Scan for the cell matching the given text and deliver its (x, y) coordinate at center. 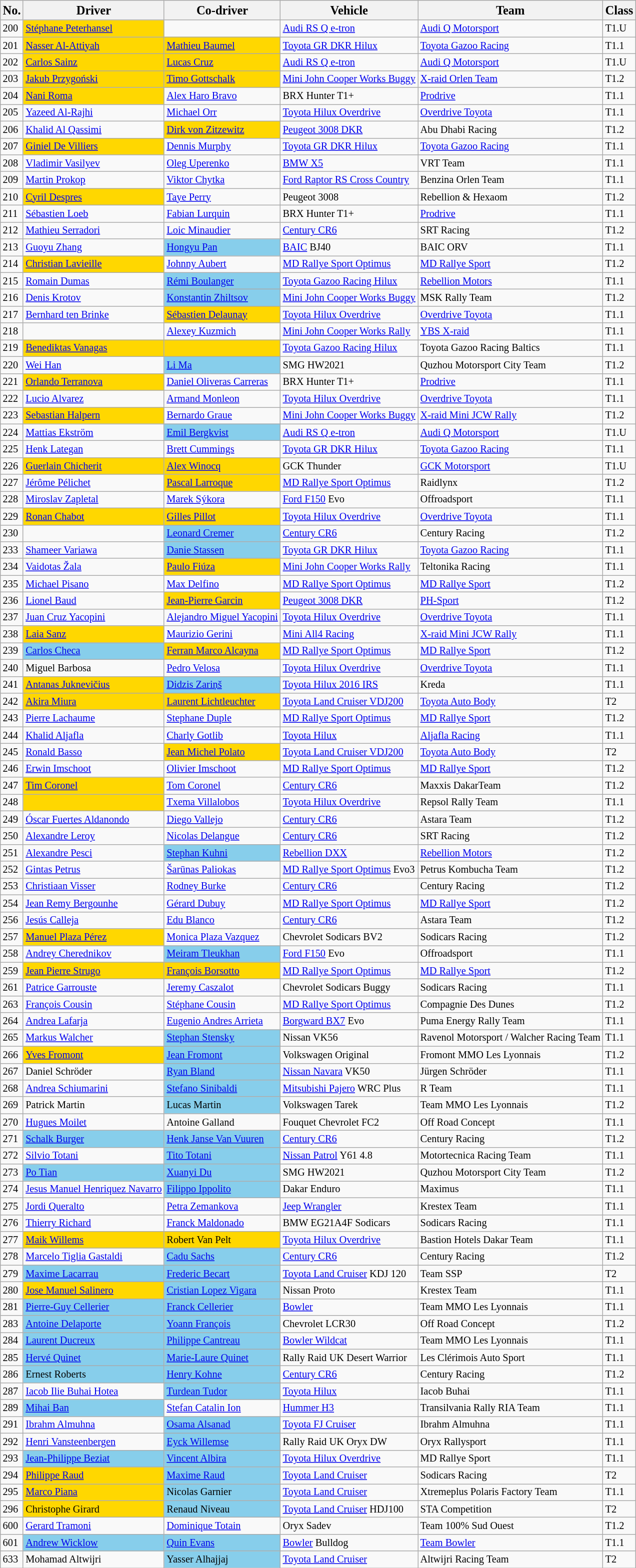
Jesús Calleja (93, 920)
Maxime Raud (222, 1475)
Thierry Richard (93, 1223)
Alexandre Leroy (93, 836)
Martin Prokop (93, 180)
Jean Michel Polato (222, 752)
202 (12, 62)
Alex Haro Bravo (222, 96)
Filippo Ippolito (222, 1189)
Vincent Albira (222, 1459)
Stéphane Cousin (222, 1004)
Robert Van Pelt (222, 1240)
Lionel Baud (93, 600)
Marek Sýkora (222, 499)
222 (12, 398)
281 (12, 1307)
Mattias Ekström (93, 432)
Guerlain Chicherit (93, 466)
Taye Perry (222, 197)
Didzis Zariņš (222, 685)
Christian Lavieille (93, 264)
203 (12, 79)
Vaidotas Žala (93, 567)
Team (510, 10)
283 (12, 1324)
X-raid Orlen Team (510, 79)
210 (12, 197)
211 (12, 213)
217 (12, 314)
272 (12, 1156)
289 (12, 1408)
266 (12, 1055)
Lucas Cruz (222, 62)
Cyril Despres (93, 197)
Pierre Lachaume (93, 718)
Aljafla Racing (510, 735)
206 (12, 129)
250 (12, 836)
Chevrolet Sodicars Buggy (349, 987)
Hugues Moilet (93, 1122)
Meiram Tleukhan (222, 954)
Yazeed Al-Rajhi (93, 112)
Alexandre Pesci (93, 853)
Hummer H3 (349, 1408)
Patrick Martin (93, 1105)
Alex Winocq (222, 466)
Toyota FJ Cruiser (349, 1425)
Ryan Bland (222, 1072)
Teltonika Racing (510, 567)
Miroslav Zapletal (93, 499)
238 (12, 634)
243 (12, 718)
BAIC BJ40 (349, 247)
293 (12, 1459)
Nani Roma (93, 96)
Jean Remy Bergounhe (93, 903)
235 (12, 584)
Stefano Sinibaldi (222, 1088)
209 (12, 180)
Team SSP (510, 1274)
Oryx Sadev (349, 1526)
270 (12, 1122)
Laurent Ducreux (93, 1341)
Benediktas Vanagas (93, 348)
Ravenol Motorsport / Walcher Racing Team (510, 1038)
Fabian Lurquin (222, 213)
Philippe Cantreau (222, 1341)
Class (619, 10)
YBS X-raid (510, 331)
221 (12, 382)
Khalid Al Qassimi (93, 129)
Shameer Variawa (93, 550)
Eugenio Andres Arrieta (222, 1021)
247 (12, 786)
Jeremy Caszalot (222, 987)
Stefan Catalin Ion (222, 1408)
Jean-Pierre Garcin (222, 600)
Patrice Garrouste (93, 987)
Jérôme Pélichet (93, 483)
263 (12, 1004)
BMW EG21A4F Sodicars (349, 1223)
267 (12, 1072)
245 (12, 752)
Danie Stassen (222, 550)
Diego Vallejo (222, 819)
Romain Dumas (93, 281)
Stephan Kuhni (222, 853)
Puma Energy Rally Team (510, 1021)
212 (12, 230)
GCK Motorsport (510, 466)
Tito Totani (222, 1156)
Henri Vansteenbergen (93, 1442)
Renaud Niveau (222, 1509)
Eyck Willemse (222, 1442)
207 (12, 146)
233 (12, 550)
Mini All4 Racing (349, 634)
Peugeot 3008 (349, 197)
Jean Fromont (222, 1055)
Quin Evans (222, 1543)
228 (12, 499)
Vladimir Vasilyev (93, 163)
Raidlynx (510, 483)
Jean Pierre Strugo (93, 971)
Pedro Velosa (222, 668)
242 (12, 701)
No. (12, 10)
Chevrolet LCR30 (349, 1324)
234 (12, 567)
280 (12, 1290)
265 (12, 1038)
Marco Piana (93, 1492)
Li Ma (222, 365)
253 (12, 886)
254 (12, 903)
BAIC ORV (510, 247)
Mathieu Baumel (222, 45)
Antoine Delaporte (93, 1324)
Nicolas Garnier (222, 1492)
286 (12, 1374)
Nissan Proto (349, 1290)
Maxime Lacarrau (93, 1274)
Fouquet Chevrolet FC2 (349, 1122)
Bernhard ten Brinke (93, 314)
Team 100% Sud Ouest (510, 1526)
269 (12, 1105)
284 (12, 1341)
Philippe Raud (93, 1475)
259 (12, 971)
Dominique Totain (222, 1526)
Jesus Manuel Henriquez Navarro (93, 1189)
296 (12, 1509)
239 (12, 651)
214 (12, 264)
271 (12, 1139)
Carlos Sainz (93, 62)
213 (12, 247)
Timo Gottschalk (222, 79)
218 (12, 331)
Petrus Kombucha Team (510, 870)
Driver (93, 10)
276 (12, 1223)
STA Competition (510, 1509)
Ford Raptor RS Cross Country (349, 180)
223 (12, 415)
Toyota Gazoo Racing Baltics (510, 348)
Daniel Oliveras Carreras (222, 382)
257 (12, 937)
294 (12, 1475)
246 (12, 769)
224 (12, 432)
Maik Willems (93, 1240)
215 (12, 281)
Stéphane Peterhansel (93, 28)
Oleg Uperenko (222, 163)
Petra Zemankova (222, 1206)
MD Rallye Sport Optimus Evo3 (349, 870)
226 (12, 466)
François Borsotto (222, 971)
Rally Raid UK Oryx DW (349, 1442)
Viktor Chytka (222, 180)
219 (12, 348)
241 (12, 685)
244 (12, 735)
Les Clérimois Auto Sport (510, 1358)
Khalid Aljafla (93, 735)
225 (12, 449)
Johnny Aubert (222, 264)
Guoyu Zhang (93, 247)
Borgward BX7 Evo (349, 1021)
Andrew Wicklow (93, 1543)
Andrea Schiumarini (93, 1088)
Mohamad Altwijri (93, 1560)
Chevrolet Sodicars BV2 (349, 937)
Markus Walcher (93, 1038)
Juan Cruz Yacopini (93, 617)
Stephane Duple (222, 718)
274 (12, 1189)
Gérard Dubuy (222, 903)
Yoann François (222, 1324)
Jakub Przygoński (93, 79)
Giniel De Villiers (93, 146)
Abu Dhabi Racing (510, 129)
Toyota Hilux 2016 IRS (349, 685)
Motortecnica Racing Team (510, 1156)
237 (12, 617)
Armand Monleon (222, 398)
Óscar Fuertes Aldanondo (93, 819)
258 (12, 954)
264 (12, 1021)
Ferran Marco Alcayna (222, 651)
Carlos Checa (93, 651)
248 (12, 802)
Bernardo Graue (222, 415)
251 (12, 853)
Franck Maldonado (222, 1223)
Bowler Bulldog (349, 1543)
Alejandro Miguel Yacopini (222, 617)
R Team (510, 1088)
600 (12, 1526)
220 (12, 365)
227 (12, 483)
Erwin Imschoot (93, 769)
Toyota Land Cruiser KDJ 120 (349, 1274)
Max Delfino (222, 584)
Xtremeplus Polaris Factory Team (510, 1492)
Pierre-Guy Cellerier (93, 1307)
Antanas Juknevičius (93, 685)
279 (12, 1274)
230 (12, 533)
Xuanyi Du (222, 1173)
Rodney Burke (222, 886)
Laia Sanz (93, 634)
Iacob Ilie Buhai Hotea (93, 1391)
Cristian Lopez Vigara (222, 1290)
Sébastien Loeb (93, 213)
Tim Coronel (93, 786)
Sebastian Halpern (93, 415)
Gilles Pillot (222, 516)
236 (12, 600)
Ronan Chabot (93, 516)
Gerard Tramoni (93, 1526)
261 (12, 987)
Franck Cellerier (222, 1307)
256 (12, 920)
Yves Fromont (93, 1055)
208 (12, 163)
Laurent Lichtleuchter (222, 701)
Jeep Wrangler (349, 1206)
GCK Thunder (349, 466)
Rebellion DXX (349, 853)
Mihai Ban (93, 1408)
Paulo Fiúza (222, 567)
Osama Alsanad (222, 1425)
Marie-Laure Quinet (222, 1358)
273 (12, 1173)
Andrea Lafarja (93, 1021)
Emil Bergkvist (222, 432)
Rebellion & Hexaom (510, 197)
Marcelo Tiglia Gastaldi (93, 1257)
200 (12, 28)
Nasser Al-Attiyah (93, 45)
287 (12, 1391)
Alexey Kuzmich (222, 331)
Wei Han (93, 365)
PH-Sport (510, 600)
Monica Plaza Vazquez (222, 937)
Leonard Cremer (222, 533)
201 (12, 45)
Silvio Totani (93, 1156)
Kreda (510, 685)
Daniel Schröder (93, 1072)
Frederic Becart (222, 1274)
Txema Villalobos (222, 802)
Bowler Wildcat (349, 1341)
Iacob Buhai (510, 1391)
249 (12, 819)
Orlando Terranova (93, 382)
Ronald Basso (93, 752)
Konstantin Zhiltsov (222, 297)
Transilvania Rally RIA Team (510, 1408)
278 (12, 1257)
Denis Krotov (93, 297)
VRT Team (510, 163)
Michael Pisano (93, 584)
Miguel Barbosa (93, 668)
Sébastien Delaunay (222, 314)
Rally Raid UK Desert Warrior (349, 1358)
Christiaan Visser (93, 886)
Hervé Quinet (93, 1358)
Jose Manuel Salinero (93, 1290)
Schalk Burger (93, 1139)
Antoine Galland (222, 1122)
601 (12, 1543)
Co-driver (222, 10)
François Cousin (93, 1004)
Loic Minaudier (222, 230)
Dennis Murphy (222, 146)
Maxxis DakarTeam (510, 786)
Bastion Hotels Dakar Team (510, 1240)
Michael Orr (222, 112)
229 (12, 516)
Team Bowler (510, 1543)
Edu Blanco (222, 920)
Rémi Boulanger (222, 281)
268 (12, 1088)
Maurizio Gerini (222, 634)
Christophe Girard (93, 1509)
292 (12, 1442)
Toyota Land Cruiser HDJ100 (349, 1509)
Jean-Philippe Beziat (93, 1459)
205 (12, 112)
Jürgen Schröder (510, 1072)
295 (12, 1492)
Bowler (349, 1307)
Henk Janse Van Vuuren (222, 1139)
240 (12, 668)
Ernest Roberts (93, 1374)
Jordi Queralto (93, 1206)
Gintas Petrus (93, 870)
Vehicle (349, 10)
Hongyu Pan (222, 247)
275 (12, 1206)
Olivier Imschoot (222, 769)
Charly Gotlib (222, 735)
216 (12, 297)
Pascal Larroque (222, 483)
Brett Cummings (222, 449)
Nissan VK56 (349, 1038)
633 (12, 1560)
Henry Kohne (222, 1374)
277 (12, 1240)
Henk Lategan (93, 449)
Volkswagen Tarek (349, 1105)
Altwijri Racing Team (510, 1560)
204 (12, 96)
Turdean Tudor (222, 1391)
Maximus (510, 1189)
Dakar Enduro (349, 1189)
252 (12, 870)
Mathieu Serradori (93, 230)
Dirk von Zitzewitz (222, 129)
Šarūnas Paliokas (222, 870)
Mitsubishi Pajero WRC Plus (349, 1088)
Stephan Stensky (222, 1038)
Nissan Patrol Y61 4.8 (349, 1156)
Po Tian (93, 1173)
Repsol Rally Team (510, 802)
285 (12, 1358)
Manuel Plaza Pérez (93, 937)
Nissan Navara VK50 (349, 1072)
Tom Coronel (222, 786)
Fromont MMO Les Lyonnais (510, 1055)
Cadu Sachs (222, 1257)
Andrey Cherednikov (93, 954)
Lucas Martin (222, 1105)
MSK Rally Team (510, 297)
Volkswagen Original (349, 1055)
Yasser Alhajjaj (222, 1560)
Compagnie Des Dunes (510, 1004)
Lucio Alvarez (93, 398)
291 (12, 1425)
Nicolas Delangue (222, 836)
Akira Miura (93, 701)
BMW X5 (349, 163)
Oryx Rallysport (510, 1442)
Benzina Orlen Team (510, 180)
